Identify which cell holds the provided text, then report its [x, y] central coordinate. 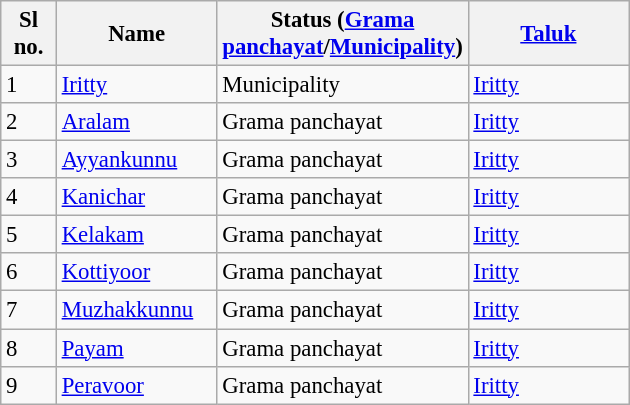
2 [29, 122]
Municipality [342, 85]
Status (Grama panchayat/Municipality) [342, 34]
Peravoor [136, 385]
4 [29, 197]
Kottiyoor [136, 273]
Sl no. [29, 34]
9 [29, 385]
Kanichar [136, 197]
3 [29, 160]
6 [29, 273]
Name [136, 34]
Kelakam [136, 235]
5 [29, 235]
7 [29, 310]
1 [29, 85]
Ayyankunnu [136, 160]
Aralam [136, 122]
Muzhakkunnu [136, 310]
Payam [136, 348]
Taluk [548, 34]
8 [29, 348]
